Output the (x, y) coordinate of the center of the cell containing the given text.  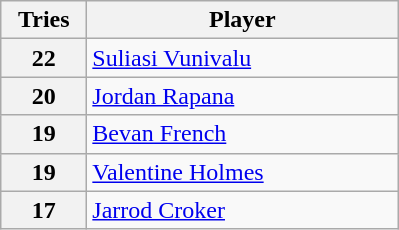
Tries (44, 20)
Jarrod Croker (242, 210)
22 (44, 58)
20 (44, 96)
Valentine Holmes (242, 172)
Jordan Rapana (242, 96)
Suliasi Vunivalu (242, 58)
17 (44, 210)
Player (242, 20)
Bevan French (242, 134)
